Return the [x, y] coordinate for the center point of the cell that contains the specified text.  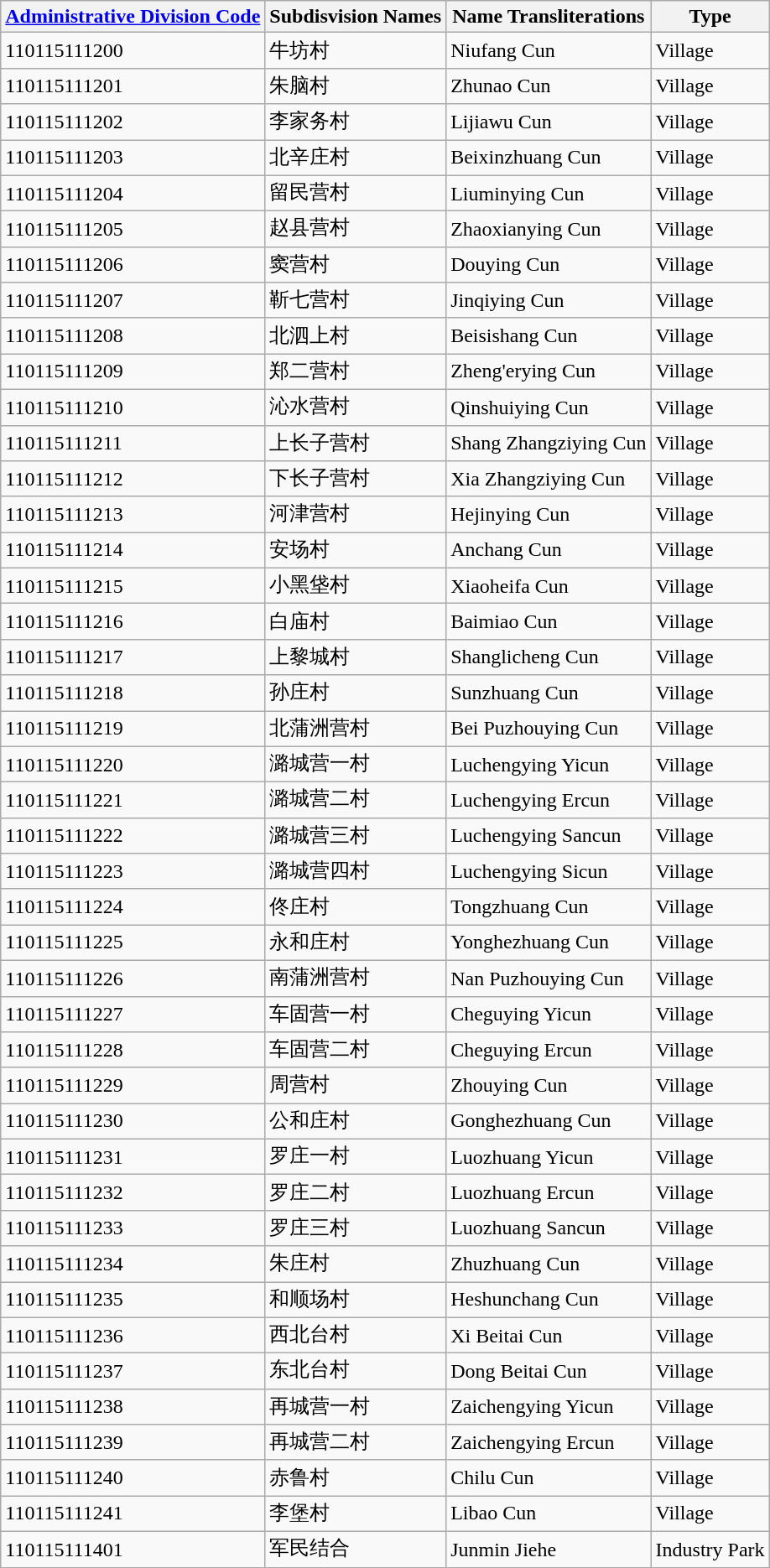
110115111237 [133, 1372]
Luozhuang Ercun [549, 1192]
110115111208 [133, 335]
Yonghezhuang Cun [549, 942]
西北台村 [356, 1335]
Type [710, 17]
110115111220 [133, 765]
Luchengying Sancun [549, 835]
Zaichengying Ercun [549, 1442]
Luchengying Yicun [549, 765]
河津营村 [356, 515]
Sunzhuang Cun [549, 693]
110115111218 [133, 693]
孙庄村 [356, 693]
Jinqiying Cun [549, 300]
车固营一村 [356, 1015]
沁水营村 [356, 408]
Subdisvision Names [356, 17]
110115111204 [133, 193]
110115111225 [133, 942]
110115111229 [133, 1085]
永和庄村 [356, 942]
Gonghezhuang Cun [549, 1122]
Baimiao Cun [549, 622]
110115111219 [133, 729]
Zhuzhuang Cun [549, 1264]
110115111236 [133, 1335]
110115111232 [133, 1192]
110115111235 [133, 1300]
110115111401 [133, 1550]
110115111203 [133, 158]
罗庄一村 [356, 1157]
Luchengying Sicun [549, 872]
和顺场村 [356, 1300]
Dong Beitai Cun [549, 1372]
Zaichengying Yicun [549, 1407]
朱庄村 [356, 1264]
110115111228 [133, 1050]
上长子营村 [356, 443]
南蒲洲营村 [356, 978]
110115111234 [133, 1264]
潞城营三村 [356, 835]
110115111209 [133, 372]
110115111206 [133, 265]
Zhouying Cun [549, 1085]
110115111214 [133, 550]
110115111222 [133, 835]
Cheguying Yicun [549, 1015]
110115111241 [133, 1514]
110115111238 [133, 1407]
Zheng'erying Cun [549, 372]
110115111223 [133, 872]
潞城营一村 [356, 765]
110115111231 [133, 1157]
车固营二村 [356, 1050]
安场村 [356, 550]
白庙村 [356, 622]
Tongzhuang Cun [549, 907]
Xi Beitai Cun [549, 1335]
110115111201 [133, 86]
110115111205 [133, 230]
Hejinying Cun [549, 515]
Junmin Jiehe [549, 1550]
Bei Puzhouying Cun [549, 729]
朱脑村 [356, 86]
北泗上村 [356, 335]
Industry Park [710, 1550]
再城营二村 [356, 1442]
110115111200 [133, 50]
110115111216 [133, 622]
Lijiawu Cun [549, 122]
佟庄村 [356, 907]
潞城营四村 [356, 872]
Beisishang Cun [549, 335]
Shang Zhangziying Cun [549, 443]
Cheguying Ercun [549, 1050]
110115111217 [133, 657]
李堡村 [356, 1514]
罗庄三村 [356, 1228]
罗庄二村 [356, 1192]
Niufang Cun [549, 50]
110115111221 [133, 800]
公和庄村 [356, 1122]
Luchengying Ercun [549, 800]
110115111227 [133, 1015]
Name Transliterations [549, 17]
110115111230 [133, 1122]
110115111224 [133, 907]
李家务村 [356, 122]
留民营村 [356, 193]
东北台村 [356, 1372]
110115111213 [133, 515]
Nan Puzhouying Cun [549, 978]
军民结合 [356, 1550]
Libao Cun [549, 1514]
Administrative Division Code [133, 17]
110115111211 [133, 443]
Xia Zhangziying Cun [549, 480]
赵县营村 [356, 230]
110115111233 [133, 1228]
Beixinzhuang Cun [549, 158]
Zhunao Cun [549, 86]
Shanglicheng Cun [549, 657]
下长子营村 [356, 480]
Anchang Cun [549, 550]
110115111207 [133, 300]
小黑垡村 [356, 585]
北蒲洲营村 [356, 729]
110115111239 [133, 1442]
Qinshuiying Cun [549, 408]
Zhaoxianying Cun [549, 230]
Heshunchang Cun [549, 1300]
Luozhuang Sancun [549, 1228]
Douying Cun [549, 265]
Luozhuang Yicun [549, 1157]
赤鲁村 [356, 1477]
110115111210 [133, 408]
Xiaoheifa Cun [549, 585]
Chilu Cun [549, 1477]
110115111226 [133, 978]
再城营一村 [356, 1407]
110115111215 [133, 585]
潞城营二村 [356, 800]
郑二营村 [356, 372]
窦营村 [356, 265]
110115111212 [133, 480]
110115111240 [133, 1477]
Liuminying Cun [549, 193]
周营村 [356, 1085]
北辛庄村 [356, 158]
牛坊村 [356, 50]
靳七营村 [356, 300]
110115111202 [133, 122]
上黎城村 [356, 657]
